Pinpoint the cell where the given text exists, returning its [X, Y] midpoint coordinate. 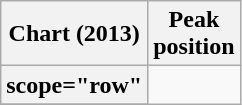
Chart (2013) [74, 34]
scope="row" [74, 85]
Peakposition [194, 34]
